Locate the cell with the specified text and output its (X, Y) center coordinate. 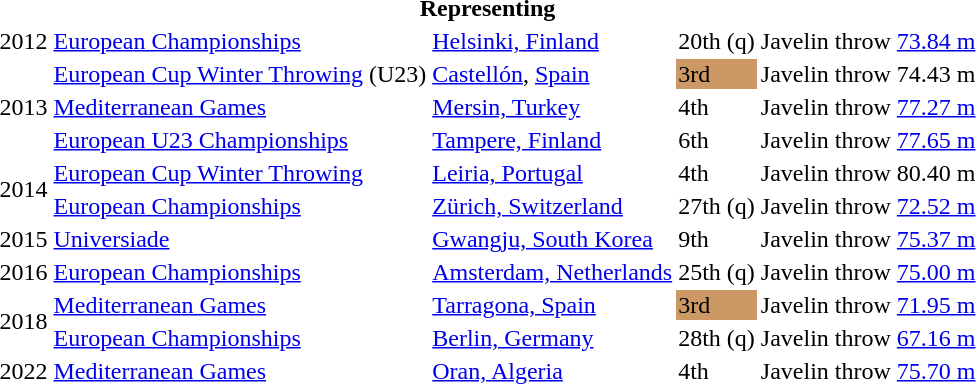
Gwangju, South Korea (552, 239)
Mersin, Turkey (552, 107)
Universiade (240, 239)
Amsterdam, Netherlands (552, 272)
20th (q) (717, 41)
European U23 Championships (240, 140)
Tampere, Finland (552, 140)
Zürich, Switzerland (552, 206)
Castellón, Spain (552, 74)
27th (q) (717, 206)
25th (q) (717, 272)
9th (717, 239)
European Cup Winter Throwing (U23) (240, 74)
European Cup Winter Throwing (240, 173)
28th (q) (717, 338)
Leiria, Portugal (552, 173)
Berlin, Germany (552, 338)
6th (717, 140)
Tarragona, Spain (552, 305)
Helsinki, Finland (552, 41)
